Search for the cell housing the specified text and yield its (X, Y) center coordinate. 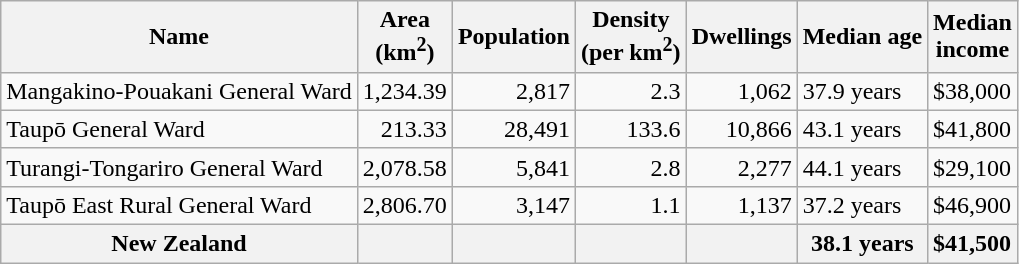
Name (180, 37)
2.3 (630, 91)
Density(per km2) (630, 37)
37.2 years (862, 205)
Mangakino-Pouakani General Ward (180, 91)
$29,100 (973, 167)
37.9 years (862, 91)
38.1 years (862, 244)
2,817 (514, 91)
Median age (862, 37)
43.1 years (862, 129)
133.6 (630, 129)
Turangi-Tongariro General Ward (180, 167)
28,491 (514, 129)
$38,000 (973, 91)
$46,900 (973, 205)
Dwellings (742, 37)
Taupō East Rural General Ward (180, 205)
44.1 years (862, 167)
2.8 (630, 167)
2,277 (742, 167)
Population (514, 37)
1,234.39 (404, 91)
1,137 (742, 205)
2,078.58 (404, 167)
$41,800 (973, 129)
Medianincome (973, 37)
3,147 (514, 205)
1,062 (742, 91)
1.1 (630, 205)
5,841 (514, 167)
Taupō General Ward (180, 129)
10,866 (742, 129)
New Zealand (180, 244)
213.33 (404, 129)
2,806.70 (404, 205)
Area(km2) (404, 37)
$41,500 (973, 244)
